Provide the (x, y) coordinate of the cell's center where the given text is located.  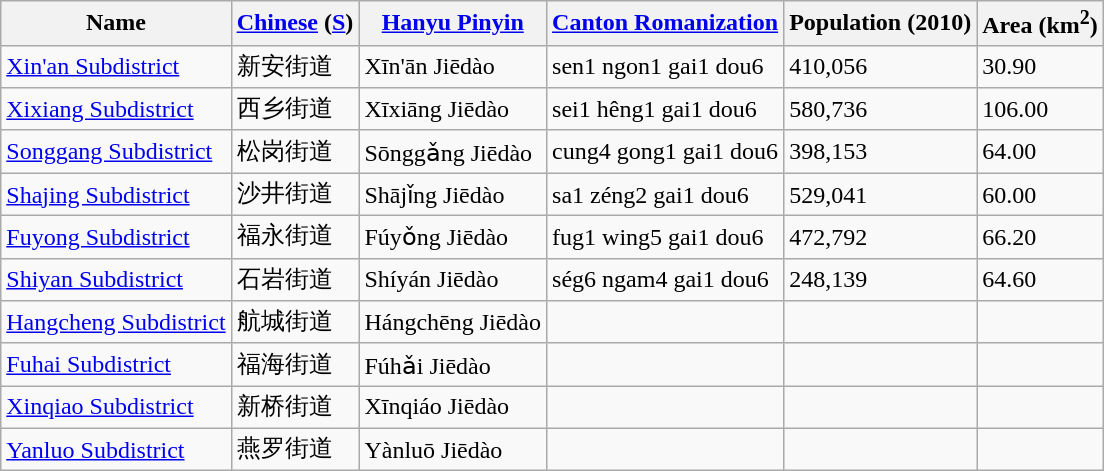
Shajing Subdistrict (116, 194)
ség6 ngam4 gai1 dou6 (666, 280)
Hangcheng Subdistrict (116, 322)
Hanyu Pinyin (453, 24)
Xīxiāng Jiēdào (453, 110)
fug1 wing5 gai1 dou6 (666, 238)
西乡街道 (295, 110)
Sōnggǎng Jiēdào (453, 152)
Area (km2) (1040, 24)
Songgang Subdistrict (116, 152)
航城街道 (295, 322)
Shiyan Subdistrict (116, 280)
60.00 (1040, 194)
106.00 (1040, 110)
Yànluō Jiēdào (453, 450)
sa1 zéng2 gai1 dou6 (666, 194)
64.00 (1040, 152)
福永街道 (295, 238)
Fuyong Subdistrict (116, 238)
Yanluo Subdistrict (116, 450)
66.20 (1040, 238)
472,792 (880, 238)
Hángchēng Jiēdào (453, 322)
Xixiang Subdistrict (116, 110)
Chinese (S) (295, 24)
燕罗街道 (295, 450)
398,153 (880, 152)
Name (116, 24)
Shíyán Jiēdào (453, 280)
529,041 (880, 194)
Xīnqiáo Jiēdào (453, 408)
新桥街道 (295, 408)
Fúyǒng Jiēdào (453, 238)
cung4 gong1 gai1 dou6 (666, 152)
580,736 (880, 110)
30.90 (1040, 66)
Xin'an Subdistrict (116, 66)
福海街道 (295, 364)
新安街道 (295, 66)
64.60 (1040, 280)
Population (2010) (880, 24)
248,139 (880, 280)
Shājǐng Jiēdào (453, 194)
Xinqiao Subdistrict (116, 408)
410,056 (880, 66)
Fúhǎi Jiēdào (453, 364)
松岗街道 (295, 152)
Fuhai Subdistrict (116, 364)
sen1 ngon1 gai1 dou6 (666, 66)
Canton Romanization (666, 24)
Xīn'ān Jiēdào (453, 66)
sei1 hêng1 gai1 dou6 (666, 110)
沙井街道 (295, 194)
石岩街道 (295, 280)
